Search for the cell housing the specified text and yield its [x, y] center coordinate. 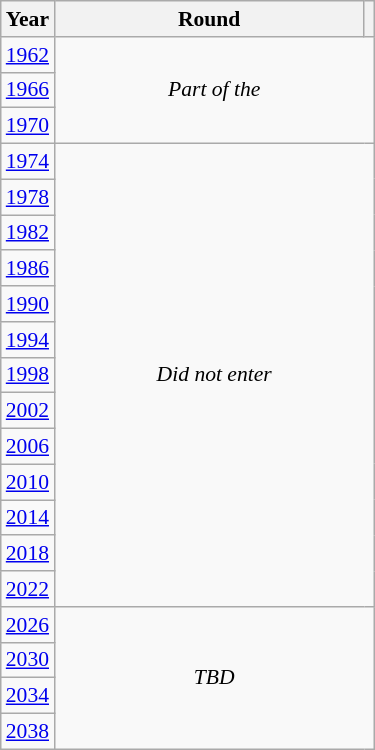
1998 [28, 375]
1962 [28, 55]
1990 [28, 304]
1986 [28, 269]
1994 [28, 340]
2022 [28, 589]
2018 [28, 554]
2006 [28, 447]
2030 [28, 660]
2034 [28, 696]
1970 [28, 126]
2002 [28, 411]
2026 [28, 625]
1974 [28, 162]
1978 [28, 197]
1982 [28, 233]
2010 [28, 482]
Part of the [214, 90]
Year [28, 19]
Round [209, 19]
2038 [28, 732]
Did not enter [214, 376]
2014 [28, 518]
1966 [28, 90]
TBD [214, 678]
